Locate the cell with the specified text and output its (x, y) center coordinate. 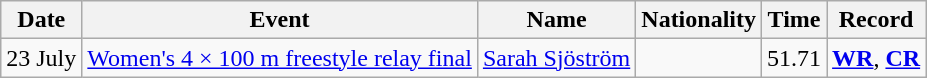
Date (42, 20)
Record (876, 20)
51.71 (794, 58)
Event (280, 20)
Nationality (699, 20)
Time (794, 20)
Women's 4 × 100 m freestyle relay final (280, 58)
Sarah Sjöström (556, 58)
23 July (42, 58)
Name (556, 20)
WR, CR (876, 58)
